Search for the cell housing the specified text and yield its [x, y] center coordinate. 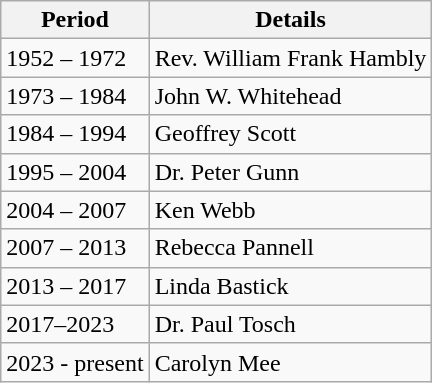
Carolyn Mee [290, 362]
Dr. Peter Gunn [290, 172]
1952 – 1972 [75, 58]
John W. Whitehead [290, 96]
1973 – 1984 [75, 96]
2017–2023 [75, 324]
Dr. Paul Tosch [290, 324]
Details [290, 20]
1995 – 2004 [75, 172]
Ken Webb [290, 210]
Rebecca Pannell [290, 248]
2004 – 2007 [75, 210]
2013 – 2017 [75, 286]
2007 – 2013 [75, 248]
Rev. William Frank Hambly [290, 58]
Geoffrey Scott [290, 134]
Period [75, 20]
Linda Bastick [290, 286]
1984 – 1994 [75, 134]
2023 - present [75, 362]
